Return (x, y) of the center of cell containing provided text 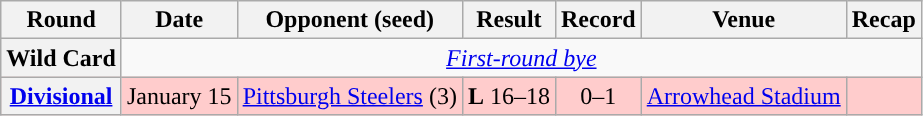
Wild Card (62, 58)
Round (62, 20)
Pittsburgh Steelers (3) (350, 96)
Result (508, 20)
Opponent (seed) (350, 20)
Arrowhead Stadium (744, 96)
Recap (884, 20)
January 15 (179, 96)
Record (598, 20)
First-round bye (521, 58)
L 16–18 (508, 96)
Date (179, 20)
Divisional (62, 96)
0–1 (598, 96)
Venue (744, 20)
